Extract the (x, y) coordinate from the center of the cell holding the provided text.  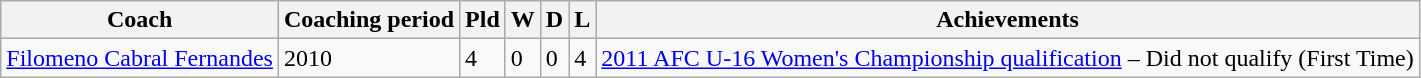
Pld (483, 20)
D (554, 20)
Filomeno Cabral Fernandes (140, 58)
2011 AFC U-16 Women's Championship qualification – Did not qualify (First Time) (1008, 58)
2010 (368, 58)
Coaching period (368, 20)
Achievements (1008, 20)
L (582, 20)
W (522, 20)
Coach (140, 20)
